Identify which cell holds the provided text, then report its (x, y) central coordinate. 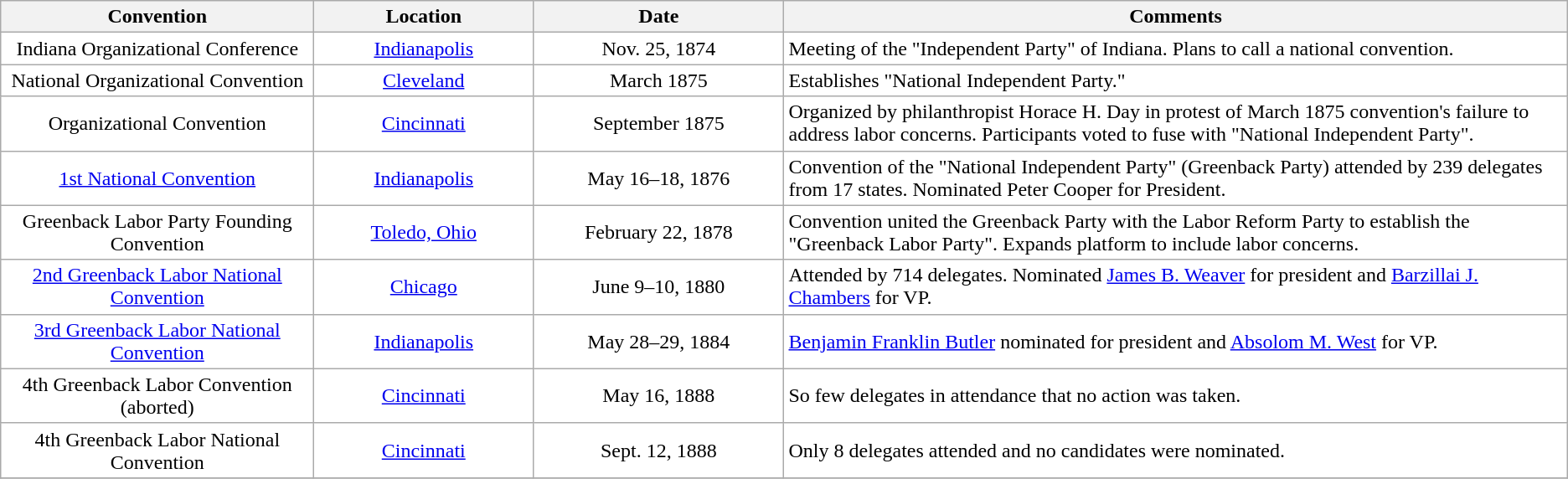
National Organizational Convention (157, 80)
Comments (1176, 17)
Benjamin Franklin Butler nominated for president and Absolom M. West for VP. (1176, 342)
3rd Greenback Labor National Convention (157, 342)
Indiana Organizational Conference (157, 49)
Cleveland (424, 80)
4th Greenback Labor National Convention (157, 451)
Convention (157, 17)
Greenback Labor Party Founding Convention (157, 233)
Sept. 12, 1888 (658, 451)
May 16, 1888 (658, 395)
Attended by 714 delegates. Nominated James B. Weaver for president and Barzillai J. Chambers for VP. (1176, 286)
February 22, 1878 (658, 233)
May 28–29, 1884 (658, 342)
Location (424, 17)
Convention of the "National Independent Party" (Greenback Party) attended by 239 delegates from 17 states. Nominated Peter Cooper for President. (1176, 178)
Toledo, Ohio (424, 233)
Meeting of the "Independent Party" of Indiana. Plans to call a national convention. (1176, 49)
May 16–18, 1876 (658, 178)
Organizational Convention (157, 124)
1st National Convention (157, 178)
June 9–10, 1880 (658, 286)
So few delegates in attendance that no action was taken. (1176, 395)
Nov. 25, 1874 (658, 49)
Chicago (424, 286)
Only 8 delegates attended and no candidates were nominated. (1176, 451)
Date (658, 17)
2nd Greenback Labor National Convention (157, 286)
4th Greenback Labor Convention (aborted) (157, 395)
March 1875 (658, 80)
Establishes "National Independent Party." (1176, 80)
September 1875 (658, 124)
